Pinpoint the cell where the given text exists, returning its [x, y] midpoint coordinate. 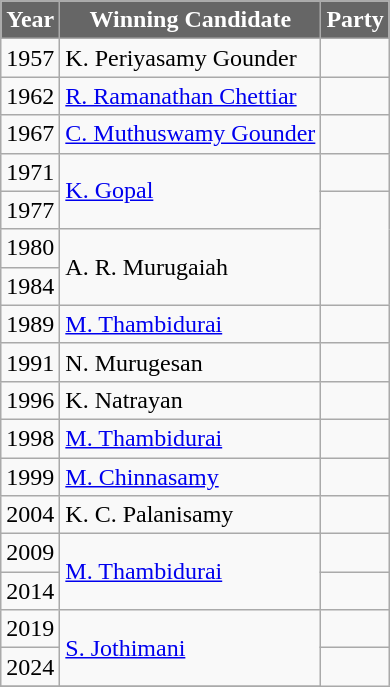
K. Gopal [190, 191]
S. Jothimani [190, 648]
1977 [30, 210]
1957 [30, 58]
1984 [30, 286]
Winning Candidate [190, 20]
1991 [30, 362]
2004 [30, 515]
K. C. Palanisamy [190, 515]
1989 [30, 324]
A. R. Murugaiah [190, 267]
M. Chinnasamy [190, 477]
1998 [30, 438]
K. Periyasamy Gounder [190, 58]
1996 [30, 400]
2019 [30, 629]
2009 [30, 553]
K. Natrayan [190, 400]
1999 [30, 477]
1980 [30, 248]
C. Muthuswamy Gounder [190, 134]
Year [30, 20]
1971 [30, 172]
2024 [30, 667]
1967 [30, 134]
Party [355, 20]
1962 [30, 96]
2014 [30, 591]
N. Murugesan [190, 362]
R. Ramanathan Chettiar [190, 96]
